Detect which cell encompasses the target text, then output its [x, y] center coordinate. 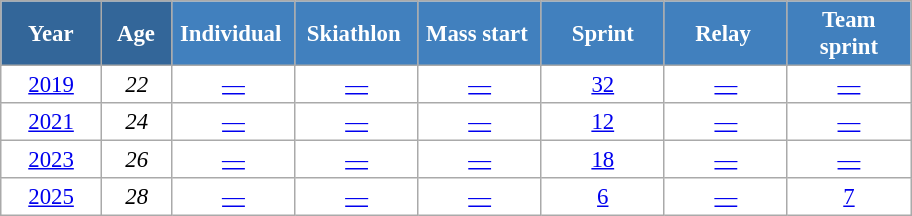
7 [848, 197]
26 [136, 160]
Relay [726, 34]
Skiathlon [356, 34]
12 [602, 122]
Age [136, 34]
2023 [52, 160]
24 [136, 122]
18 [602, 160]
28 [136, 197]
Year [52, 34]
Individual [234, 34]
2025 [52, 197]
Team sprint [848, 34]
32 [602, 85]
6 [602, 197]
Sprint [602, 34]
2021 [52, 122]
22 [136, 85]
Mass start [480, 34]
2019 [52, 85]
